For the text-containing cell, return its midpoint in (x, y) coordinate format. 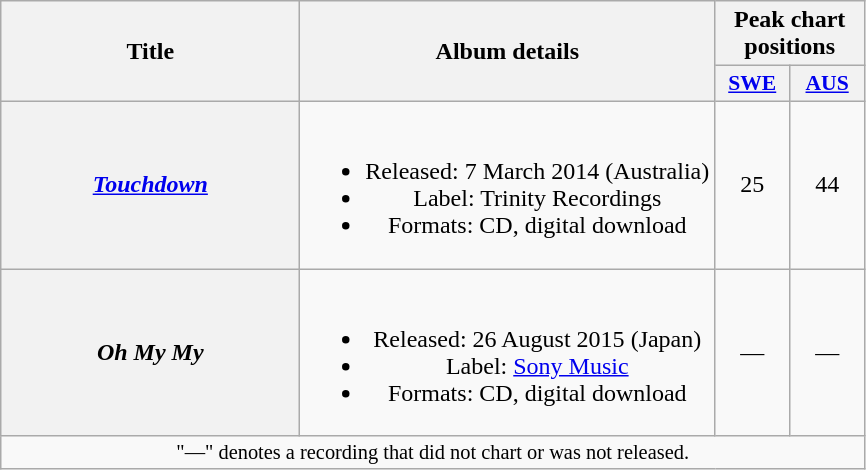
25 (752, 184)
AUS (828, 84)
"—" denotes a recording that did not chart or was not released. (433, 453)
Oh My My (150, 352)
Album details (508, 52)
Touchdown (150, 184)
Title (150, 52)
Peak chart positions (790, 34)
44 (828, 184)
Released: 26 August 2015 (Japan)Label: Sony MusicFormats: CD, digital download (508, 352)
SWE (752, 84)
Released: 7 March 2014 (Australia)Label: Trinity RecordingsFormats: CD, digital download (508, 184)
